Return the (x, y) coordinate for the center point of the cell that contains the specified text.  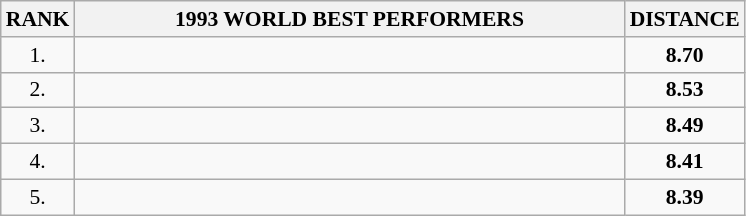
RANK (38, 19)
5. (38, 197)
2. (38, 90)
DISTANCE (685, 19)
8.41 (685, 162)
8.49 (685, 126)
1. (38, 55)
8.70 (685, 55)
8.53 (685, 90)
1993 WORLD BEST PERFORMERS (349, 19)
3. (38, 126)
4. (38, 162)
8.39 (685, 197)
